Scan for the cell matching the given text and deliver its [x, y] coordinate at center. 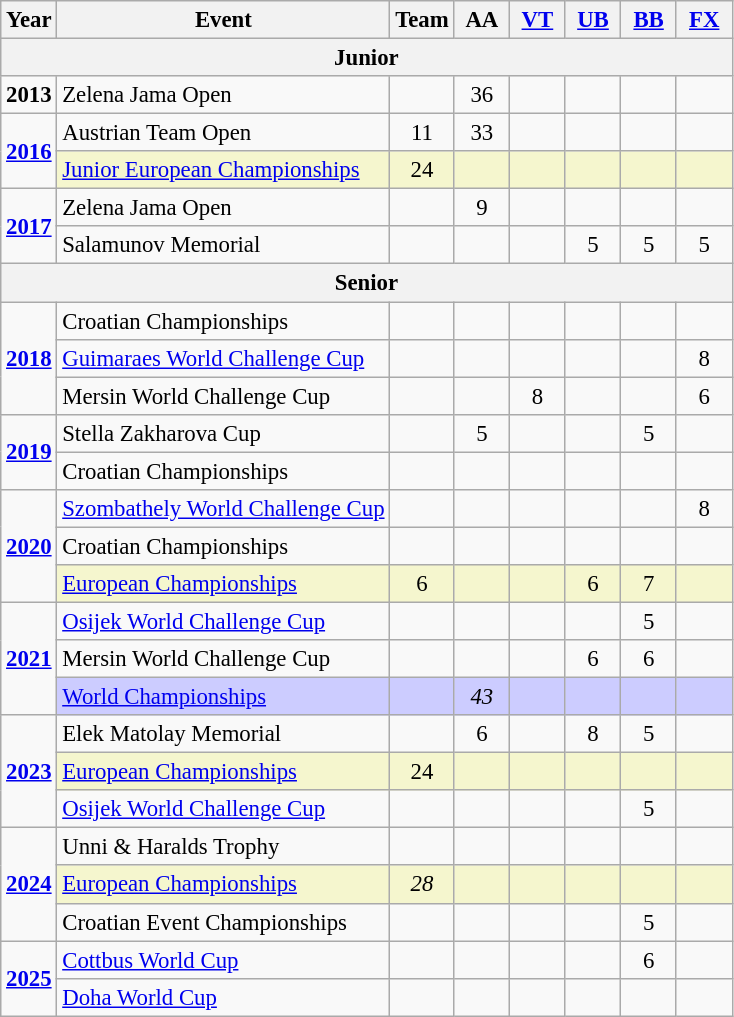
43 [482, 697]
2021 [29, 658]
2017 [29, 226]
2019 [29, 452]
Event [224, 20]
2013 [29, 95]
BB [649, 20]
11 [422, 133]
7 [649, 584]
Junior European Championships [224, 170]
2018 [29, 358]
Elek Matolay Memorial [224, 734]
Year [29, 20]
Junior [366, 58]
2016 [29, 152]
Croatian Event Championships [224, 922]
Guimaraes World Challenge Cup [224, 358]
9 [482, 208]
33 [482, 133]
Cottbus World Cup [224, 960]
World Championships [224, 697]
Doha World Cup [224, 997]
UB [593, 20]
2025 [29, 978]
Senior [366, 283]
VT [538, 20]
Unni & Haralds Trophy [224, 847]
Salamunov Memorial [224, 245]
36 [482, 95]
2023 [29, 772]
FX [704, 20]
Austrian Team Open [224, 133]
2020 [29, 546]
2024 [29, 884]
Szombathely World Challenge Cup [224, 509]
AA [482, 20]
Team [422, 20]
28 [422, 885]
Stella Zakharova Cup [224, 433]
